From the cell containing the given text, extract its center point as [X, Y] coordinate. 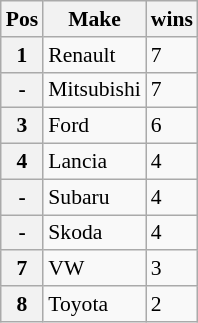
Skoda [94, 233]
Ford [94, 126]
Make [94, 19]
Toyota [94, 304]
wins [172, 19]
Mitsubishi [94, 90]
1 [22, 55]
2 [172, 304]
Renault [94, 55]
Subaru [94, 197]
8 [22, 304]
6 [172, 126]
Pos [22, 19]
Lancia [94, 162]
VW [94, 269]
